Determine the (x, y) coordinate at the center of the cell enclosing the given text.  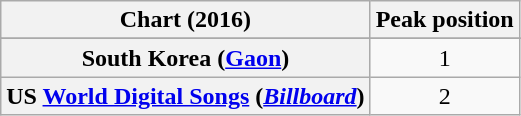
Peak position (444, 20)
US World Digital Songs (Billboard) (186, 96)
Chart (2016) (186, 20)
1 (444, 58)
South Korea (Gaon) (186, 58)
2 (444, 96)
